Capture the cell that displays the provided text and extract its (x, y) central coordinate. 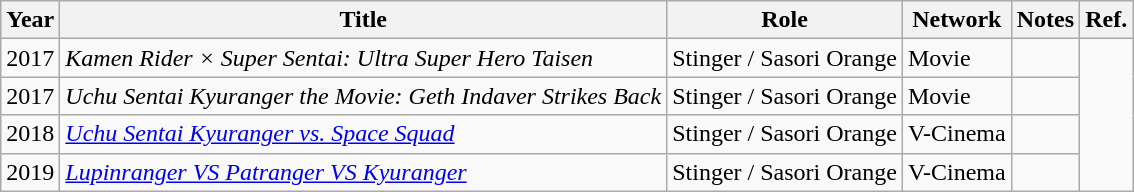
Uchu Sentai Kyuranger the Movie: Geth Indaver Strikes Back (364, 96)
Uchu Sentai Kyuranger vs. Space Squad (364, 134)
2018 (30, 134)
Notes (1045, 20)
Network (956, 20)
Lupinranger VS Patranger VS Kyuranger (364, 172)
Title (364, 20)
Ref. (1106, 20)
Role (785, 20)
2019 (30, 172)
Year (30, 20)
Kamen Rider × Super Sentai: Ultra Super Hero Taisen (364, 58)
